Determine the [x, y] coordinate at the center of the cell enclosing the given text.  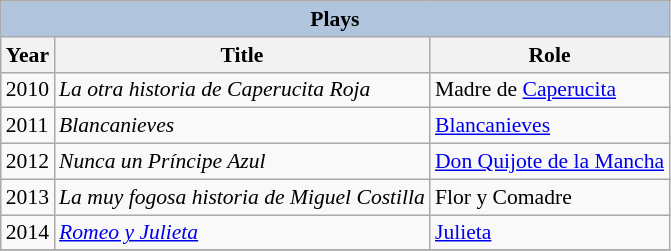
2010 [28, 90]
Role [550, 55]
Year [28, 55]
Nunca un Príncipe Azul [242, 162]
Madre de Caperucita [550, 90]
2011 [28, 126]
La otra historia de Caperucita Roja [242, 90]
Title [242, 55]
Flor y Comadre [550, 197]
Julieta [550, 233]
2014 [28, 233]
Romeo y Julieta [242, 233]
Don Quijote de la Mancha [550, 162]
Plays [335, 19]
La muy fogosa historia de Miguel Costilla [242, 197]
2012 [28, 162]
2013 [28, 197]
